Pinpoint the cell where the given text exists, returning its [X, Y] midpoint coordinate. 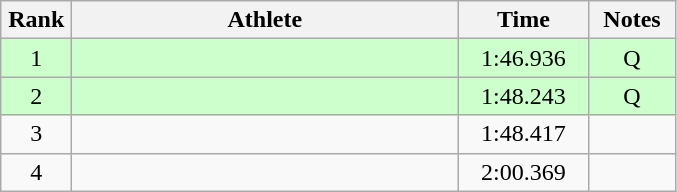
1:46.936 [524, 58]
4 [36, 172]
Notes [632, 20]
Rank [36, 20]
2:00.369 [524, 172]
1:48.417 [524, 134]
Time [524, 20]
2 [36, 96]
1 [36, 58]
Athlete [265, 20]
1:48.243 [524, 96]
3 [36, 134]
